Provide the [X, Y] coordinate of the cell's center where the given text is located.  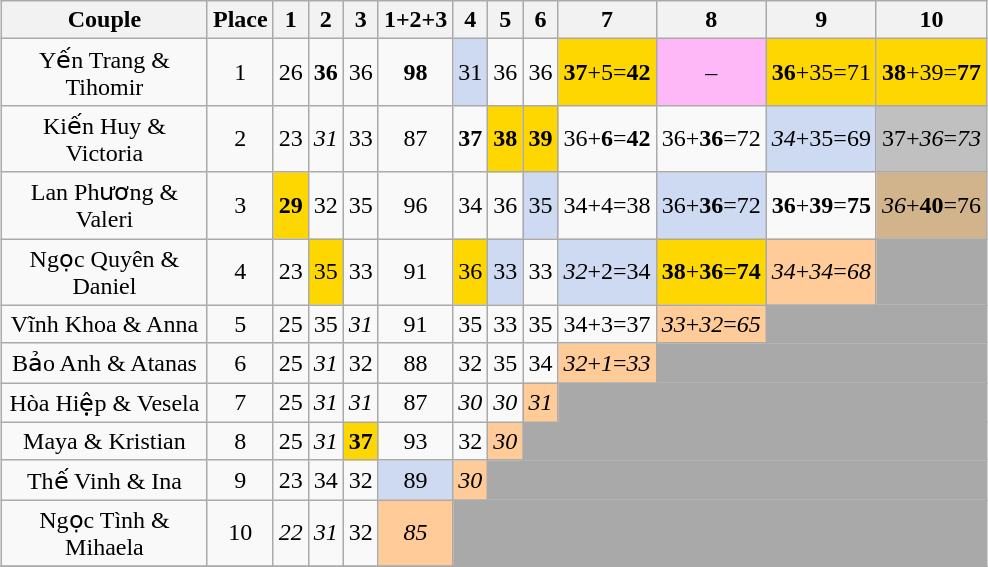
Hòa Hiệp & Vesela [104, 403]
34+34=68 [821, 272]
36+40=76 [931, 206]
Maya & Kristian [104, 441]
34+4=38 [607, 206]
32+2=34 [607, 272]
26 [290, 72]
38+39=77 [931, 72]
38+36=74 [711, 272]
Yến Trang & Tihomir [104, 72]
98 [415, 72]
88 [415, 363]
Ngọc Tình & Mihaela [104, 534]
36+35=71 [821, 72]
96 [415, 206]
36+6=42 [607, 138]
85 [415, 534]
33+32=65 [711, 324]
1+2+3 [415, 20]
34+35=69 [821, 138]
Ngọc Quyên & Daniel [104, 272]
Couple [104, 20]
Kiến Huy & Victoria [104, 138]
Bảo Anh & Atanas [104, 363]
34+3=37 [607, 324]
93 [415, 441]
38 [506, 138]
89 [415, 480]
– [711, 72]
37+5=42 [607, 72]
39 [540, 138]
Thế Vinh & Ina [104, 480]
Place [240, 20]
Lan Phương & Valeri [104, 206]
36+39=75 [821, 206]
Vĩnh Khoa & Anna [104, 324]
37+36=73 [931, 138]
29 [290, 206]
32+1=33 [607, 363]
22 [290, 534]
